Detect which cell encompasses the target text, then output its (x, y) center coordinate. 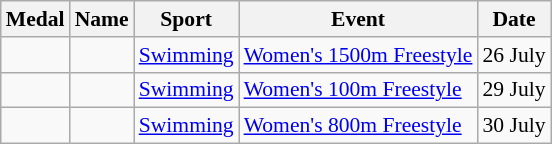
26 July (514, 55)
29 July (514, 90)
Women's 100m Freestyle (358, 90)
30 July (514, 126)
Women's 1500m Freestyle (358, 55)
Event (358, 19)
Name (102, 19)
Sport (186, 19)
Women's 800m Freestyle (358, 126)
Date (514, 19)
Medal (36, 19)
